Determine the (X, Y) coordinate at the center of the cell enclosing the given text.  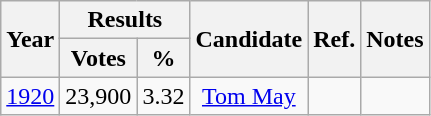
3.32 (164, 96)
Notes (395, 39)
Ref. (334, 39)
% (164, 58)
23,900 (98, 96)
Votes (98, 58)
Results (125, 20)
1920 (30, 96)
Year (30, 39)
Candidate (249, 39)
Tom May (249, 96)
